Determine the (x, y) coordinate at the center of the cell enclosing the given text.  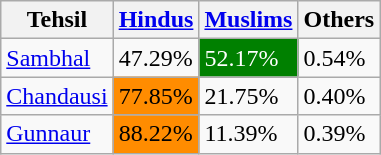
Sambhal (57, 58)
Chandausi (57, 96)
0.40% (339, 96)
Gunnaur (57, 134)
52.17% (248, 58)
88.22% (156, 134)
Others (339, 20)
77.85% (156, 96)
21.75% (248, 96)
47.29% (156, 58)
Tehsil (57, 20)
0.39% (339, 134)
0.54% (339, 58)
Muslims (248, 20)
11.39% (248, 134)
Hindus (156, 20)
